Search for the cell housing the specified text and yield its (x, y) center coordinate. 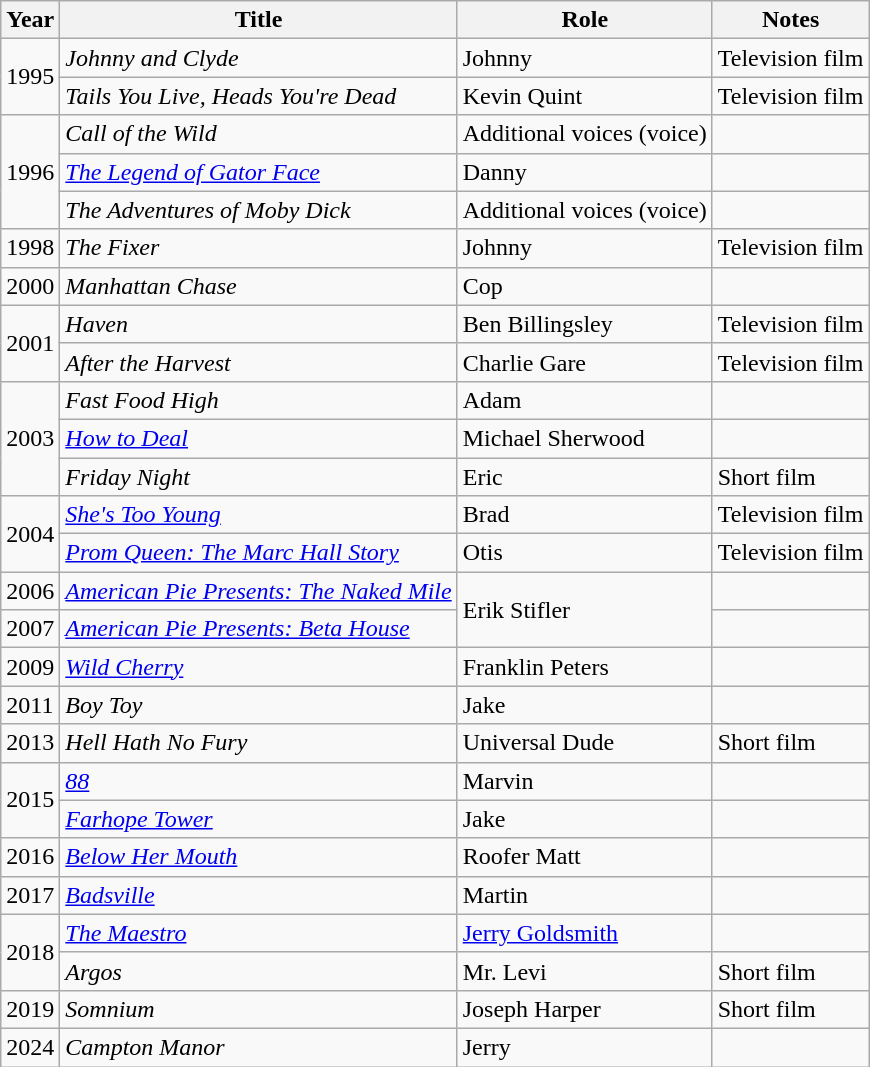
2016 (30, 857)
2011 (30, 705)
Joseph Harper (584, 1009)
The Legend of Gator Face (258, 172)
After the Harvest (258, 362)
Danny (584, 172)
The Maestro (258, 933)
1998 (30, 248)
Hell Hath No Fury (258, 743)
Below Her Mouth (258, 857)
The Fixer (258, 248)
Martin (584, 895)
2018 (30, 952)
1996 (30, 172)
American Pie Presents: Beta House (258, 629)
American Pie Presents: The Naked Mile (258, 591)
Franklin Peters (584, 667)
Eric (584, 477)
Cop (584, 286)
Erik Stifler (584, 610)
Charlie Gare (584, 362)
Argos (258, 971)
Marvin (584, 781)
88 (258, 781)
How to Deal (258, 438)
2015 (30, 800)
Haven (258, 324)
2000 (30, 286)
Mr. Levi (584, 971)
Manhattan Chase (258, 286)
1995 (30, 77)
Michael Sherwood (584, 438)
The Adventures of Moby Dick (258, 210)
Title (258, 20)
2003 (30, 438)
Jerry (584, 1047)
2024 (30, 1047)
Adam (584, 400)
2009 (30, 667)
Johnny and Clyde (258, 58)
Wild Cherry (258, 667)
Notes (790, 20)
Call of the Wild (258, 134)
Tails You Live, Heads You're Dead (258, 96)
Friday Night (258, 477)
Otis (584, 553)
2017 (30, 895)
Campton Manor (258, 1047)
2006 (30, 591)
Role (584, 20)
Ben Billingsley (584, 324)
Farhope Tower (258, 819)
Boy Toy (258, 705)
2004 (30, 534)
Universal Dude (584, 743)
2019 (30, 1009)
Year (30, 20)
Fast Food High (258, 400)
2013 (30, 743)
Prom Queen: The Marc Hall Story (258, 553)
2001 (30, 343)
Badsville (258, 895)
Jerry Goldsmith (584, 933)
Roofer Matt (584, 857)
Somnium (258, 1009)
Kevin Quint (584, 96)
2007 (30, 629)
She's Too Young (258, 515)
Brad (584, 515)
